Provide the (x, y) coordinate of the cell's center where the given text is located.  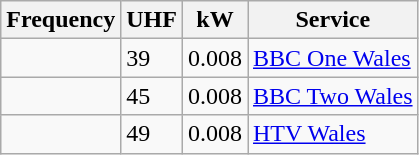
kW (214, 20)
HTV Wales (334, 134)
Frequency (61, 20)
BBC Two Wales (334, 96)
Service (334, 20)
39 (152, 58)
45 (152, 96)
BBC One Wales (334, 58)
UHF (152, 20)
49 (152, 134)
